Find where the given text appears and provide that cell's center as (X, Y) coordinate. 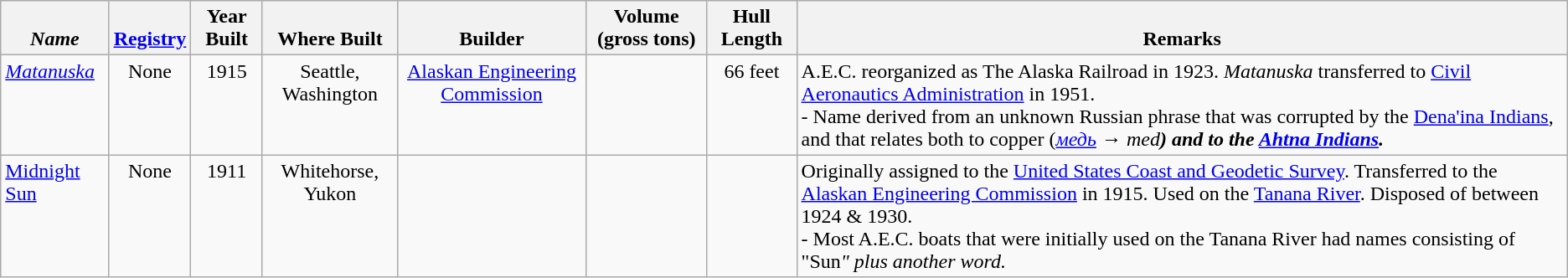
1915 (227, 106)
Seattle, Washington (330, 106)
Midnight Sun (55, 216)
Name (55, 28)
Registry (150, 28)
Volume (gross tons) (647, 28)
Alaskan Engineering Commission (491, 106)
66 feet (752, 106)
1911 (227, 216)
Remarks (1182, 28)
Builder (491, 28)
Where Built (330, 28)
Year Built (227, 28)
Matanuska (55, 106)
Whitehorse, Yukon (330, 216)
Hull Length (752, 28)
